Identify which cell holds the provided text, then report its (X, Y) central coordinate. 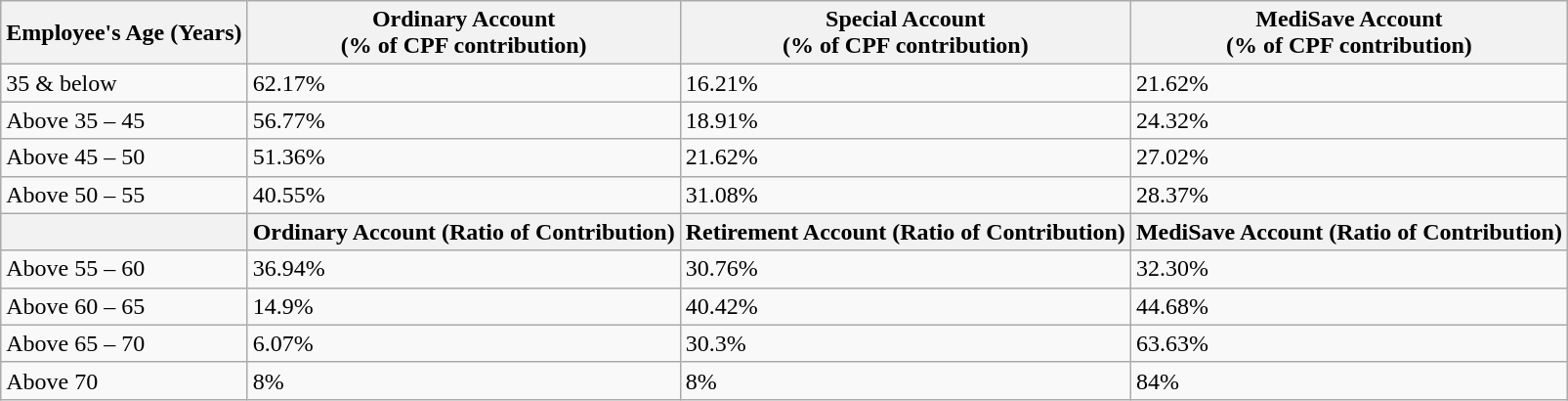
27.02% (1348, 157)
31.08% (905, 195)
Above 65 – 70 (124, 343)
63.63% (1348, 343)
Employee's Age (Years) (124, 33)
Above 60 – 65 (124, 306)
84% (1348, 380)
28.37% (1348, 195)
Ordinary Account(% of CPF contribution) (463, 33)
35 & below (124, 83)
14.9% (463, 306)
40.42% (905, 306)
62.17% (463, 83)
30.76% (905, 269)
32.30% (1348, 269)
6.07% (463, 343)
40.55% (463, 195)
Above 55 – 60 (124, 269)
Ordinary Account (Ratio of Contribution) (463, 232)
36.94% (463, 269)
44.68% (1348, 306)
30.3% (905, 343)
MediSave Account (Ratio of Contribution) (1348, 232)
Above 50 – 55 (124, 195)
24.32% (1348, 120)
Above 70 (124, 380)
51.36% (463, 157)
Special Account(% of CPF contribution) (905, 33)
56.77% (463, 120)
18.91% (905, 120)
16.21% (905, 83)
MediSave Account(% of CPF contribution) (1348, 33)
Above 35 – 45 (124, 120)
Above 45 – 50 (124, 157)
Retirement Account (Ratio of Contribution) (905, 232)
